Scan for the cell matching the given text and deliver its (x, y) coordinate at center. 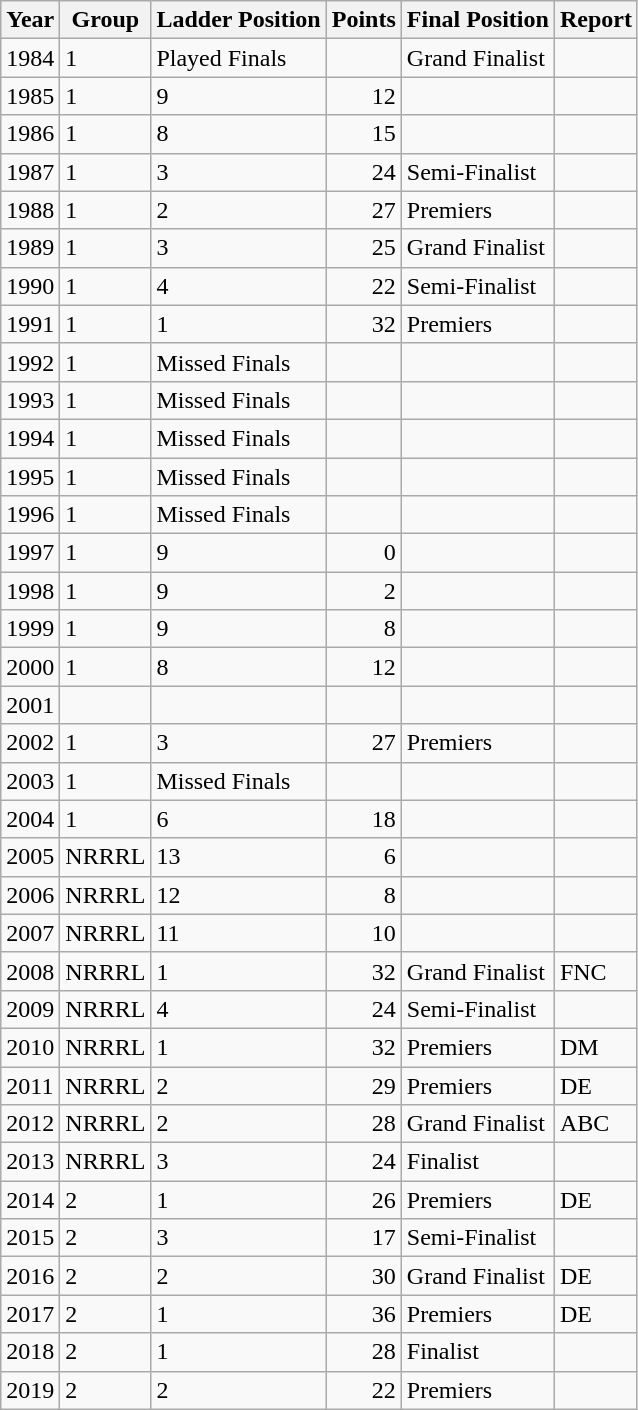
2013 (30, 1162)
1990 (30, 286)
Points (364, 20)
1985 (30, 96)
0 (364, 553)
2000 (30, 667)
DM (596, 1047)
Year (30, 20)
26 (364, 1200)
1997 (30, 553)
2001 (30, 705)
2008 (30, 971)
2011 (30, 1085)
2015 (30, 1238)
Ladder Position (238, 20)
1989 (30, 248)
1993 (30, 400)
36 (364, 1314)
Report (596, 20)
ABC (596, 1124)
2007 (30, 933)
FNC (596, 971)
Played Finals (238, 58)
2002 (30, 743)
1996 (30, 515)
2016 (30, 1276)
1988 (30, 210)
1986 (30, 134)
30 (364, 1276)
1984 (30, 58)
2009 (30, 1009)
1994 (30, 438)
1999 (30, 629)
25 (364, 248)
2003 (30, 781)
2005 (30, 857)
2017 (30, 1314)
2014 (30, 1200)
10 (364, 933)
1992 (30, 362)
2019 (30, 1390)
2018 (30, 1352)
1995 (30, 477)
Final Position (478, 20)
2010 (30, 1047)
1998 (30, 591)
2004 (30, 819)
1987 (30, 172)
15 (364, 134)
1991 (30, 324)
2006 (30, 895)
Group (106, 20)
11 (238, 933)
18 (364, 819)
17 (364, 1238)
29 (364, 1085)
2012 (30, 1124)
13 (238, 857)
